Determine the (X, Y) coordinate at the center of the cell enclosing the given text.  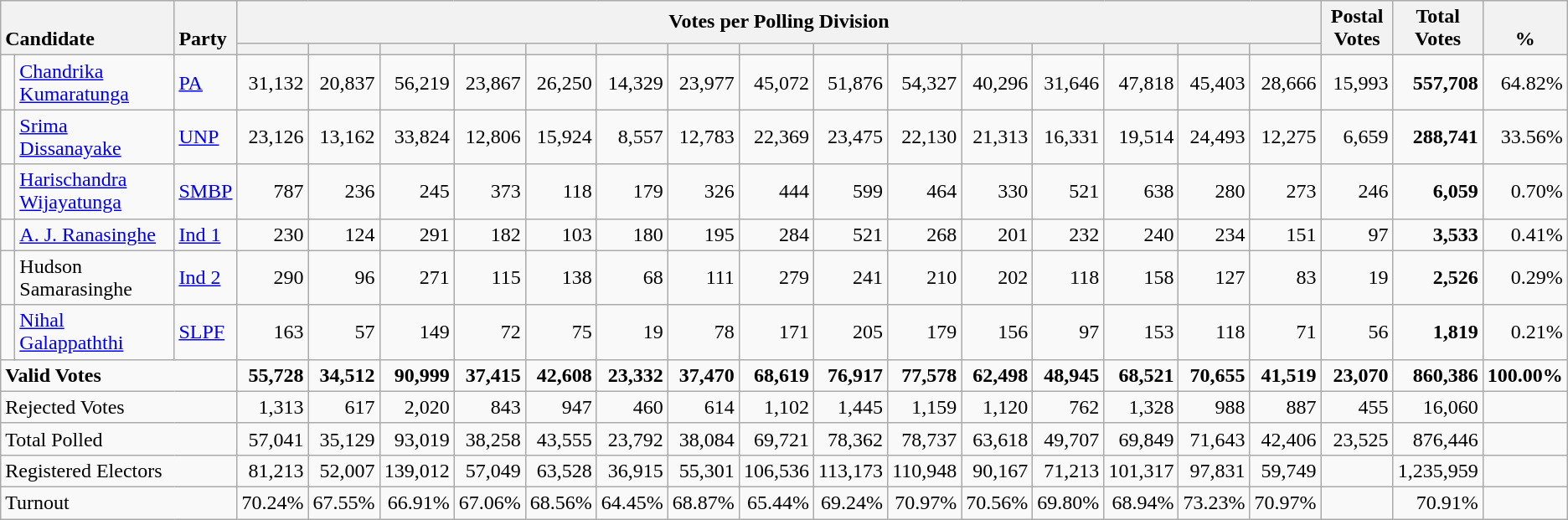
43,555 (561, 439)
57,041 (273, 439)
67.55% (343, 502)
101,317 (1141, 471)
76,917 (850, 375)
49,707 (1069, 439)
28,666 (1285, 82)
1,235,959 (1437, 471)
Candidate (87, 28)
59,749 (1285, 471)
68.56% (561, 502)
201 (997, 234)
31,646 (1069, 82)
UNP (206, 137)
69,849 (1141, 439)
97,831 (1215, 471)
Srima Dissanayake (95, 137)
56 (1357, 332)
57 (343, 332)
153 (1141, 332)
1,313 (273, 407)
21,313 (997, 137)
73.23% (1215, 502)
2,526 (1437, 278)
78 (704, 332)
Harischandra Wijayatunga (95, 191)
Rejected Votes (119, 407)
SMBP (206, 191)
54,327 (925, 82)
63,618 (997, 439)
64.82% (1524, 82)
279 (776, 278)
843 (489, 407)
614 (704, 407)
16,060 (1437, 407)
65.44% (776, 502)
56,219 (417, 82)
876,446 (1437, 439)
23,977 (704, 82)
110,948 (925, 471)
180 (632, 234)
20,837 (343, 82)
52,007 (343, 471)
464 (925, 191)
67.06% (489, 502)
138 (561, 278)
69.24% (850, 502)
288,741 (1437, 137)
100.00% (1524, 375)
149 (417, 332)
232 (1069, 234)
1,120 (997, 407)
Votes per Polling Division (779, 22)
34,512 (343, 375)
1,159 (925, 407)
787 (273, 191)
90,167 (997, 471)
64.45% (632, 502)
45,072 (776, 82)
37,470 (704, 375)
210 (925, 278)
638 (1141, 191)
444 (776, 191)
38,084 (704, 439)
71,643 (1215, 439)
68 (632, 278)
62,498 (997, 375)
63,528 (561, 471)
373 (489, 191)
68,521 (1141, 375)
182 (489, 234)
77,578 (925, 375)
171 (776, 332)
12,783 (704, 137)
Chandrika Kumaratunga (95, 82)
6,659 (1357, 137)
23,792 (632, 439)
103 (561, 234)
41,519 (1285, 375)
284 (776, 234)
111 (704, 278)
Valid Votes (119, 375)
762 (1069, 407)
PostalVotes (1357, 28)
Total Polled (119, 439)
70.56% (997, 502)
236 (343, 191)
599 (850, 191)
860,386 (1437, 375)
158 (1141, 278)
96 (343, 278)
57,049 (489, 471)
139,012 (417, 471)
33.56% (1524, 137)
19,514 (1141, 137)
90,999 (417, 375)
273 (1285, 191)
Ind 2 (206, 278)
% (1524, 28)
246 (1357, 191)
8,557 (632, 137)
Nihal Galappaththi (95, 332)
947 (561, 407)
23,126 (273, 137)
55,301 (704, 471)
0.21% (1524, 332)
33,824 (417, 137)
71 (1285, 332)
15,924 (561, 137)
70,655 (1215, 375)
14,329 (632, 82)
SLPF (206, 332)
16,331 (1069, 137)
42,608 (561, 375)
Hudson Samarasinghe (95, 278)
81,213 (273, 471)
195 (704, 234)
23,525 (1357, 439)
124 (343, 234)
68.94% (1141, 502)
37,415 (489, 375)
205 (850, 332)
93,019 (417, 439)
Party (206, 28)
330 (997, 191)
0.41% (1524, 234)
47,818 (1141, 82)
22,130 (925, 137)
Registered Electors (119, 471)
78,737 (925, 439)
268 (925, 234)
68.87% (704, 502)
Turnout (119, 502)
51,876 (850, 82)
15,993 (1357, 82)
Total Votes (1437, 28)
230 (273, 234)
69,721 (776, 439)
156 (997, 332)
23,867 (489, 82)
557,708 (1437, 82)
202 (997, 278)
617 (343, 407)
1,445 (850, 407)
26,250 (561, 82)
163 (273, 332)
A. J. Ranasinghe (95, 234)
1,102 (776, 407)
23,070 (1357, 375)
455 (1357, 407)
3,533 (1437, 234)
127 (1215, 278)
31,132 (273, 82)
66.91% (417, 502)
234 (1215, 234)
68,619 (776, 375)
6,059 (1437, 191)
24,493 (1215, 137)
0.70% (1524, 191)
887 (1285, 407)
0.29% (1524, 278)
42,406 (1285, 439)
115 (489, 278)
290 (273, 278)
72 (489, 332)
55,728 (273, 375)
240 (1141, 234)
151 (1285, 234)
48,945 (1069, 375)
23,475 (850, 137)
45,403 (1215, 82)
106,536 (776, 471)
326 (704, 191)
1,819 (1437, 332)
75 (561, 332)
113,173 (850, 471)
12,806 (489, 137)
291 (417, 234)
35,129 (343, 439)
PA (206, 82)
1,328 (1141, 407)
70.91% (1437, 502)
988 (1215, 407)
36,915 (632, 471)
71,213 (1069, 471)
12,275 (1285, 137)
241 (850, 278)
460 (632, 407)
Ind 1 (206, 234)
83 (1285, 278)
78,362 (850, 439)
2,020 (417, 407)
271 (417, 278)
13,162 (343, 137)
280 (1215, 191)
22,369 (776, 137)
38,258 (489, 439)
69.80% (1069, 502)
245 (417, 191)
70.24% (273, 502)
23,332 (632, 375)
40,296 (997, 82)
